Return (X, Y) of the center of cell containing provided text 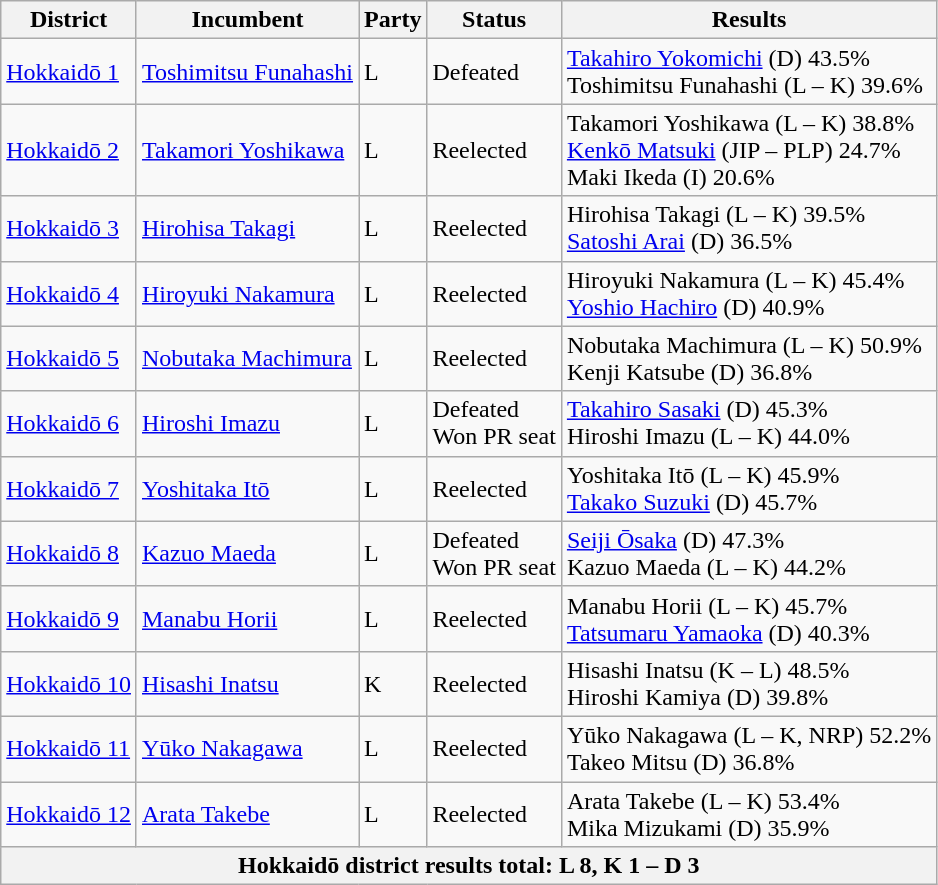
Hisashi Inatsu (247, 684)
Hiroyuki Nakamura (L – K) 45.4%Yoshio Hachiro (D) 40.9% (748, 294)
Takamori Yoshikawa (247, 150)
Incumbent (247, 20)
Defeated (494, 72)
Takahiro Yokomichi (D) 43.5%Toshimitsu Funahashi (L – K) 39.6% (748, 72)
Hisashi Inatsu (K – L) 48.5%Hiroshi Kamiya (D) 39.8% (748, 684)
Manabu Horii (247, 618)
Status (494, 20)
Seiji Ōsaka (D) 47.3%Kazuo Maeda (L – K) 44.2% (748, 554)
Nobutaka Machimura (247, 358)
Hokkaidō 12 (69, 814)
Hokkaidō 3 (69, 228)
Nobutaka Machimura (L – K) 50.9%Kenji Katsube (D) 36.8% (748, 358)
Yoshitaka Itō (247, 488)
Party (393, 20)
Hokkaidō 2 (69, 150)
Hokkaidō 8 (69, 554)
Hokkaidō 10 (69, 684)
Hokkaidō 11 (69, 748)
K (393, 684)
Hokkaidō 5 (69, 358)
Yoshitaka Itō (L – K) 45.9%Takako Suzuki (D) 45.7% (748, 488)
Toshimitsu Funahashi (247, 72)
Hokkaidō 7 (69, 488)
Hokkaidō 9 (69, 618)
Manabu Horii (L – K) 45.7%Tatsumaru Yamaoka (D) 40.3% (748, 618)
Hirohisa Takagi (L – K) 39.5%Satoshi Arai (D) 36.5% (748, 228)
Hokkaidō 6 (69, 424)
Kazuo Maeda (247, 554)
Arata Takebe (L – K) 53.4%Mika Mizukami (D) 35.9% (748, 814)
Yūko Nakagawa (247, 748)
Hirohisa Takagi (247, 228)
Takamori Yoshikawa (L – K) 38.8%Kenkō Matsuki (JIP – PLP) 24.7%Maki Ikeda (I) 20.6% (748, 150)
Hokkaidō 4 (69, 294)
Arata Takebe (247, 814)
Takahiro Sasaki (D) 45.3%Hiroshi Imazu (L – K) 44.0% (748, 424)
Yūko Nakagawa (L – K, NRP) 52.2%Takeo Mitsu (D) 36.8% (748, 748)
Hiroyuki Nakamura (247, 294)
District (69, 20)
Hiroshi Imazu (247, 424)
Hokkaidō 1 (69, 72)
Hokkaidō district results total: L 8, K 1 – D 3 (469, 866)
Results (748, 20)
